Locate the cell with the specified text and output its [x, y] center coordinate. 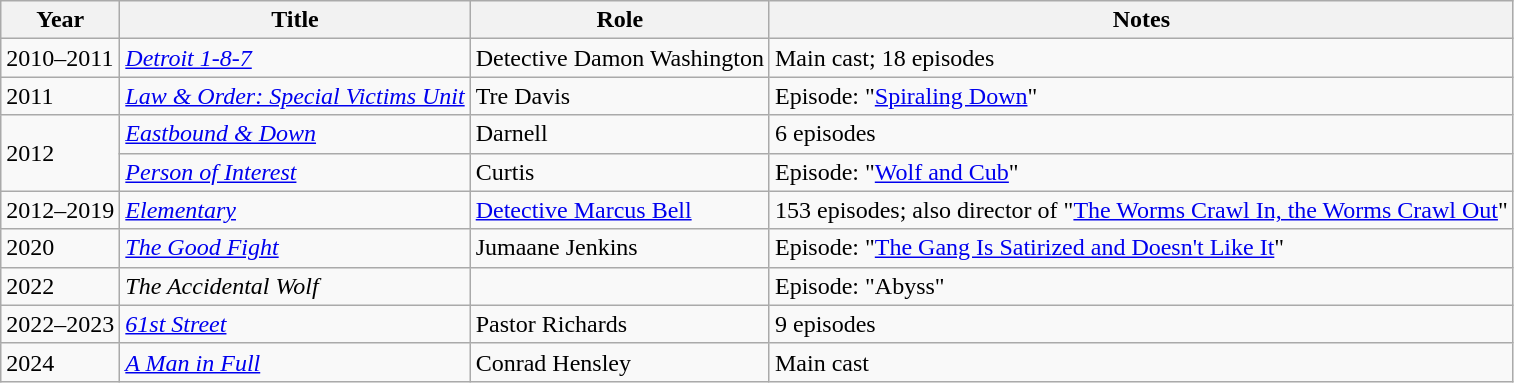
Episode: "Wolf and Cub" [1141, 172]
A Man in Full [295, 362]
Elementary [295, 210]
Main cast; 18 episodes [1141, 58]
9 episodes [1141, 324]
Conrad Hensley [620, 362]
Curtis [620, 172]
Title [295, 20]
The Accidental Wolf [295, 286]
2022–2023 [60, 324]
6 episodes [1141, 134]
2012 [60, 153]
Role [620, 20]
2012–2019 [60, 210]
Detective Marcus Bell [620, 210]
Pastor Richards [620, 324]
Jumaane Jenkins [620, 248]
Notes [1141, 20]
Episode: "Spiraling Down" [1141, 96]
2020 [60, 248]
Episode: "Abyss" [1141, 286]
Law & Order: Special Victims Unit [295, 96]
Person of Interest [295, 172]
Darnell [620, 134]
The Good Fight [295, 248]
Detective Damon Washington [620, 58]
Eastbound & Down [295, 134]
2011 [60, 96]
2022 [60, 286]
Episode: "The Gang Is Satirized and Doesn't Like It" [1141, 248]
61st Street [295, 324]
153 episodes; also director of "The Worms Crawl In, the Worms Crawl Out" [1141, 210]
2010–2011 [60, 58]
Year [60, 20]
Tre Davis [620, 96]
2024 [60, 362]
Main cast [1141, 362]
Detroit 1-8-7 [295, 58]
